Provide the (x, y) coordinate of the cell's center where the given text is located.  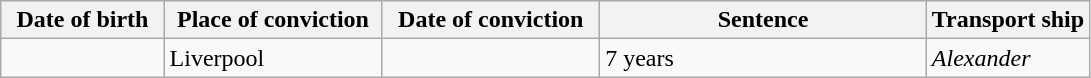
Transport ship (1008, 20)
Place of conviction (273, 20)
Date of birth (82, 20)
7 years (764, 58)
Liverpool (273, 58)
Alexander (1008, 58)
Date of conviction (491, 20)
Sentence (764, 20)
